Determine the [x, y] coordinate at the center of the cell enclosing the given text.  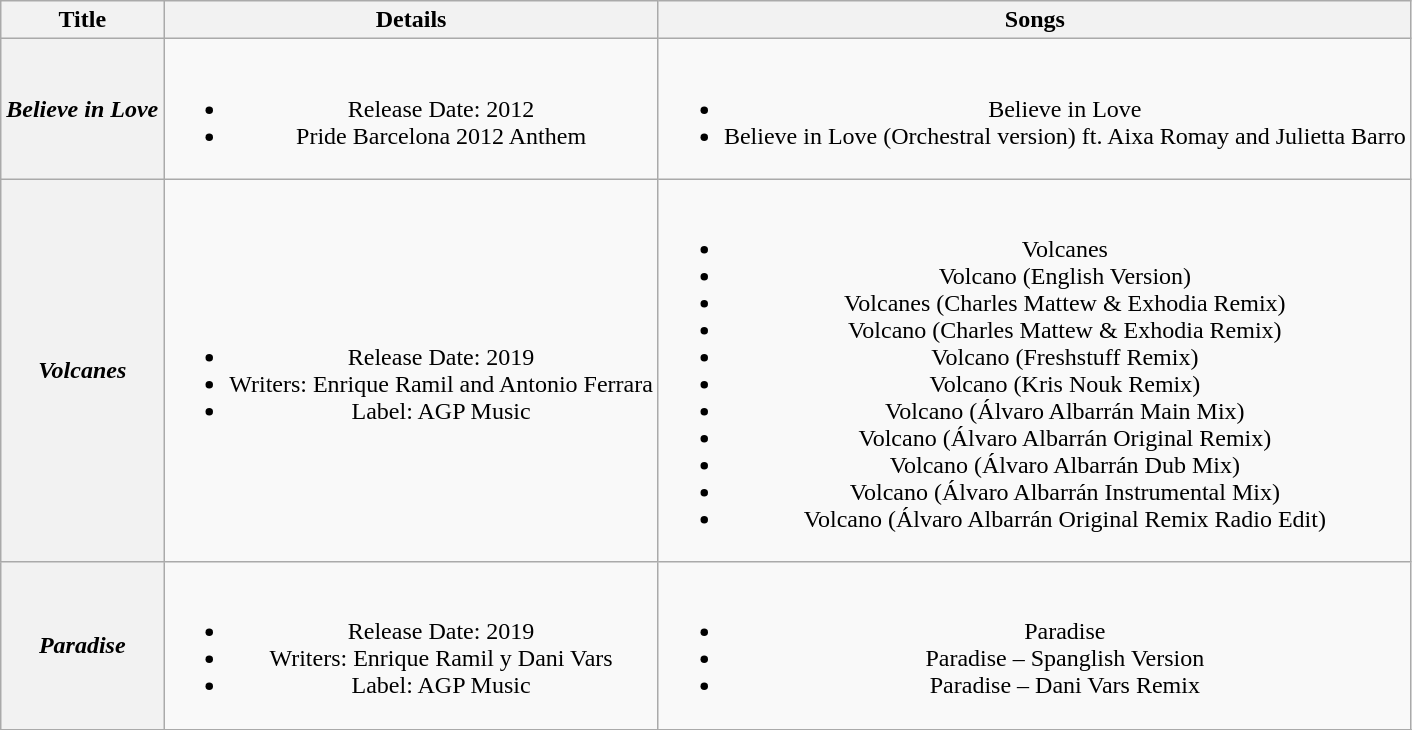
Release Date: 2012Pride Barcelona 2012 Anthem [412, 109]
Songs [1034, 20]
Believe in LoveBelieve in Love (Orchestral version) ft. Aixa Romay and Julietta Barro [1034, 109]
Believe in Love [82, 109]
Volcanes [82, 370]
Release Date: 2019Writers: Enrique Ramil y Dani VarsLabel: AGP Music [412, 646]
Title [82, 20]
Release Date: 2019Writers: Enrique Ramil and Antonio FerraraLabel: AGP Music [412, 370]
ParadiseParadise – Spanglish VersionParadise – Dani Vars Remix [1034, 646]
Paradise [82, 646]
Details [412, 20]
